Locate the cell with the specified text and output its (x, y) center coordinate. 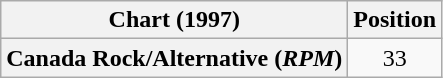
Chart (1997) (174, 20)
Position (395, 20)
33 (395, 58)
Canada Rock/Alternative (RPM) (174, 58)
